For the text-containing cell, return its midpoint in [X, Y] coordinate format. 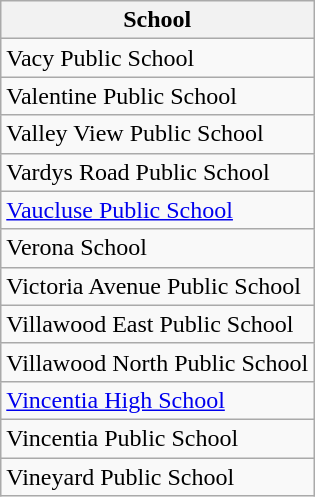
Vacy Public School [158, 58]
Vaucluse Public School [158, 210]
Vardys Road Public School [158, 172]
Vincentia High School [158, 400]
Vincentia Public School [158, 438]
School [158, 20]
Verona School [158, 248]
Valley View Public School [158, 134]
Valentine Public School [158, 96]
Victoria Avenue Public School [158, 286]
Vineyard Public School [158, 477]
Villawood North Public School [158, 362]
Villawood East Public School [158, 324]
